Capture the cell that displays the provided text and extract its (X, Y) central coordinate. 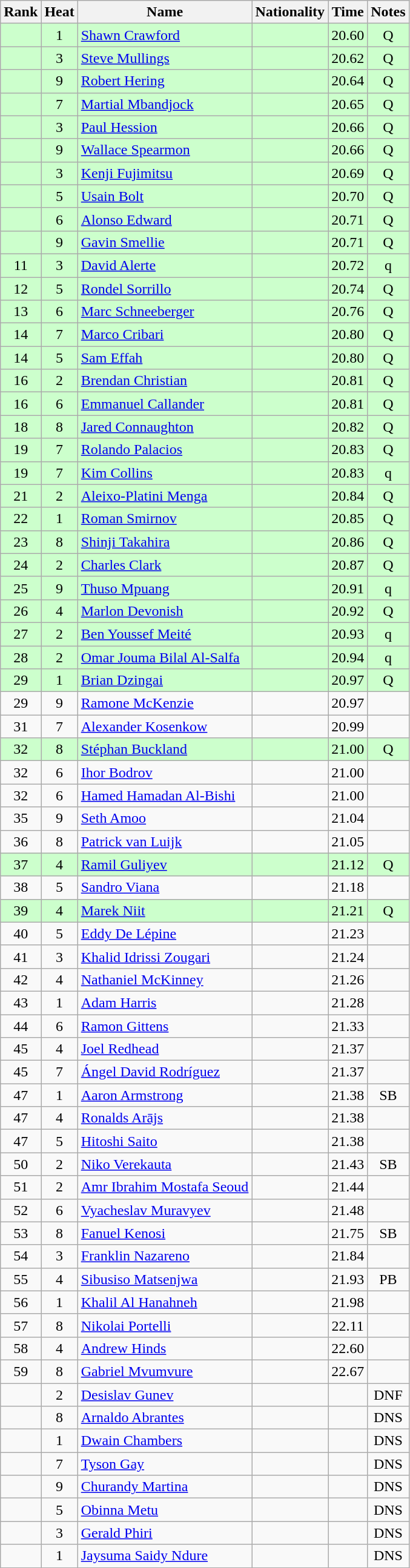
Sibusiso Matsenjwa (165, 1279)
31 (21, 726)
20.87 (348, 565)
Notes (388, 12)
20.84 (348, 496)
Dwain Chambers (165, 1441)
20.94 (348, 657)
Ihor Bodrov (165, 772)
52 (21, 1210)
27 (21, 634)
21.04 (348, 819)
Adam Harris (165, 1003)
23 (21, 542)
56 (21, 1302)
Emmanuel Callander (165, 404)
20.85 (348, 519)
58 (21, 1348)
Aaron Armstrong (165, 1095)
Tyson Gay (165, 1464)
Patrick van Luijk (165, 842)
Marlon Devonish (165, 611)
20.72 (348, 265)
Ángel David Rodríguez (165, 1072)
Thuso Mpuang (165, 588)
Rank (21, 12)
20.86 (348, 542)
Roman Smirnov (165, 519)
Martial Mbandjock (165, 104)
21.23 (348, 934)
Ramil Guliyev (165, 865)
Franklin Nazareno (165, 1256)
22.60 (348, 1348)
Khalil Al Hanahneh (165, 1302)
Khalid Idrissi Zougari (165, 957)
21.05 (348, 842)
21.33 (348, 1026)
Shawn Crawford (165, 35)
50 (21, 1164)
21.98 (348, 1302)
Ronalds Arājs (165, 1118)
21.12 (348, 865)
26 (21, 611)
Jared Connaughton (165, 427)
Kim Collins (165, 473)
57 (21, 1325)
Marc Schneeberger (165, 312)
Steve Mullings (165, 58)
Nathaniel McKinney (165, 980)
Gerald Phiri (165, 1533)
35 (21, 819)
20.99 (348, 726)
21.44 (348, 1187)
20.62 (348, 58)
Name (165, 12)
Andrew Hinds (165, 1348)
Alexander Kosenkow (165, 726)
43 (21, 1003)
22.11 (348, 1325)
David Alerte (165, 265)
Robert Hering (165, 81)
Nikolai Portelli (165, 1325)
Ben Youssef Meité (165, 634)
Nationality (290, 12)
Jaysuma Saidy Ndure (165, 1556)
20.60 (348, 35)
Sandro Viana (165, 888)
Hitoshi Saito (165, 1141)
20.64 (348, 81)
39 (21, 911)
Hamed Hamadan Al-Bishi (165, 796)
DNF (388, 1394)
20.74 (348, 289)
Vyacheslav Muravyev (165, 1210)
21.18 (348, 888)
37 (21, 865)
Gabriel Mvumvure (165, 1371)
11 (21, 265)
54 (21, 1256)
22.67 (348, 1371)
12 (21, 289)
21.24 (348, 957)
Aleixo-Platini Menga (165, 496)
25 (21, 588)
20.70 (348, 196)
20.82 (348, 427)
Ramon Gittens (165, 1026)
20.93 (348, 634)
Ramone McKenzie (165, 703)
Arnaldo Abrantes (165, 1418)
18 (21, 427)
Alonso Edward (165, 219)
21.26 (348, 980)
20.69 (348, 173)
Brian Dzingai (165, 680)
38 (21, 888)
21.43 (348, 1164)
21.75 (348, 1233)
20.76 (348, 312)
Time (348, 12)
Usain Bolt (165, 196)
21.48 (348, 1210)
44 (21, 1026)
22 (21, 519)
Joel Redhead (165, 1049)
36 (21, 842)
20.91 (348, 588)
Paul Hession (165, 127)
21.93 (348, 1279)
Eddy De Lépine (165, 934)
21.84 (348, 1256)
Fanuel Kenosi (165, 1233)
13 (21, 312)
Marek Niit (165, 911)
Churandy Martina (165, 1487)
Gavin Smellie (165, 242)
Obinna Metu (165, 1510)
Stéphan Buckland (165, 749)
59 (21, 1371)
20.65 (348, 104)
40 (21, 934)
Desislav Gunev (165, 1394)
55 (21, 1279)
53 (21, 1233)
Amr Ibrahim Mostafa Seoud (165, 1187)
20.92 (348, 611)
Brendan Christian (165, 381)
Rolando Palacios (165, 450)
Kenji Fujimitsu (165, 173)
28 (21, 657)
Wallace Spearmon (165, 150)
Seth Amoo (165, 819)
42 (21, 980)
Rondel Sorrillo (165, 289)
51 (21, 1187)
41 (21, 957)
21.21 (348, 911)
21.28 (348, 1003)
Charles Clark (165, 565)
PB (388, 1279)
24 (21, 565)
Sam Effah (165, 358)
Heat (59, 12)
21 (21, 496)
Shinji Takahira (165, 542)
Marco Cribari (165, 335)
Omar Jouma Bilal Al-Salfa (165, 657)
Niko Verekauta (165, 1164)
